Return [x, y] of the center of cell containing provided text 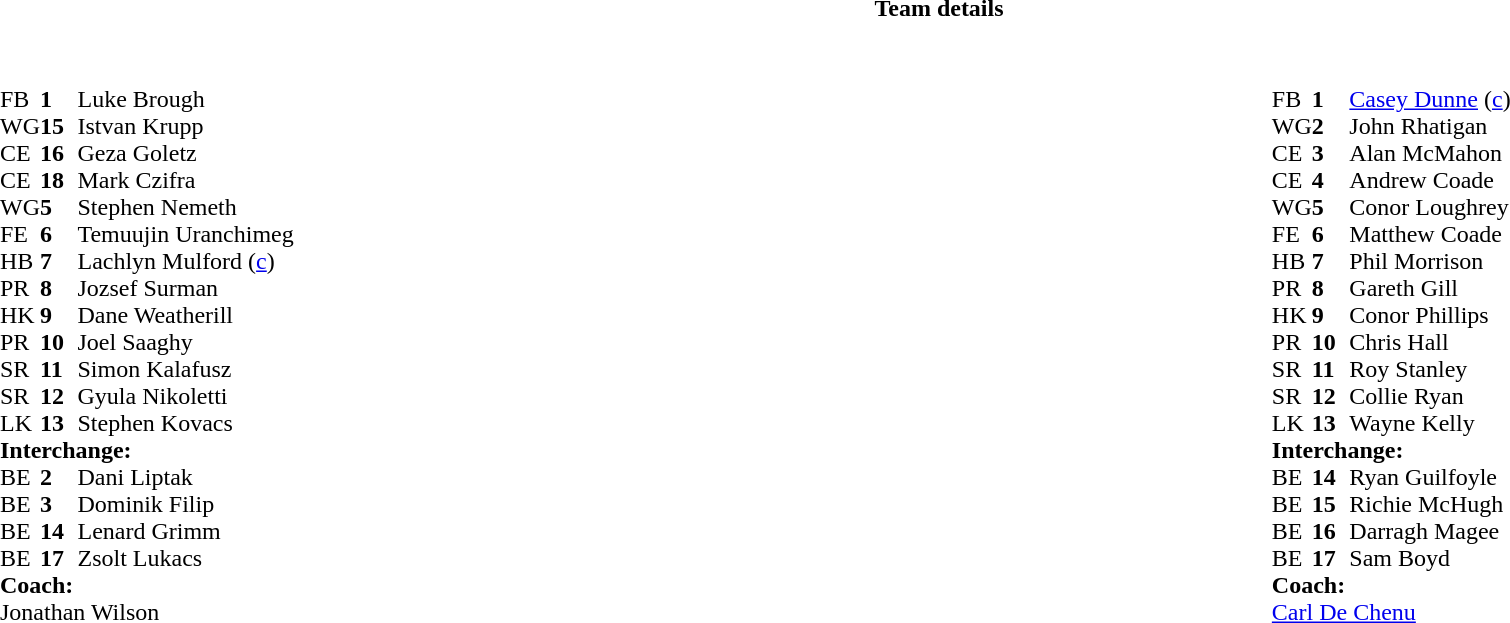
Sam Boyd [1430, 558]
Dane Weatherill [185, 316]
Roy Stanley [1430, 370]
Conor Loughrey [1430, 208]
Gareth Gill [1430, 288]
18 [59, 180]
Chris Hall [1430, 342]
Lachlyn Mulford (c) [185, 262]
Zsolt Lukacs [185, 558]
Stephen Kovacs [185, 424]
Luke Brough [185, 100]
Casey Dunne (c) [1430, 100]
Matthew Coade [1430, 234]
Richie McHugh [1430, 504]
Collie Ryan [1430, 396]
Darragh Magee [1430, 532]
Geza Goletz [185, 154]
Alan McMahon [1430, 154]
Jozsef Surman [185, 288]
Joel Saaghy [185, 342]
Dani Liptak [185, 478]
John Rhatigan [1430, 126]
Coach: [147, 586]
4 [1331, 180]
Simon Kalafusz [185, 370]
Stephen Nemeth [185, 208]
Andrew Coade [1430, 180]
Conor Phillips [1430, 316]
Interchange: [147, 450]
Ryan Guilfoyle [1430, 478]
Gyula Nikoletti [185, 396]
Temuujin Uranchimeg [185, 234]
Dominik Filip [185, 504]
Phil Morrison [1430, 262]
Istvan Krupp [185, 126]
Mark Czifra [185, 180]
Lenard Grimm [185, 532]
Wayne Kelly [1430, 424]
